Search for the cell housing the specified text and yield its (X, Y) center coordinate. 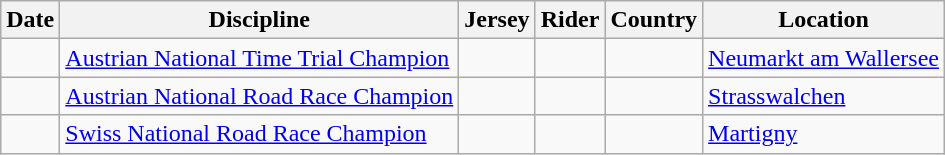
Neumarkt am Wallersee (824, 58)
Martigny (824, 134)
Country (654, 20)
Date (30, 20)
Jersey (497, 20)
Discipline (260, 20)
Rider (570, 20)
Location (824, 20)
Austrian National Time Trial Champion (260, 58)
Austrian National Road Race Champion (260, 96)
Swiss National Road Race Champion (260, 134)
Strasswalchen (824, 96)
